From the cell containing the given text, extract its center point as [x, y] coordinate. 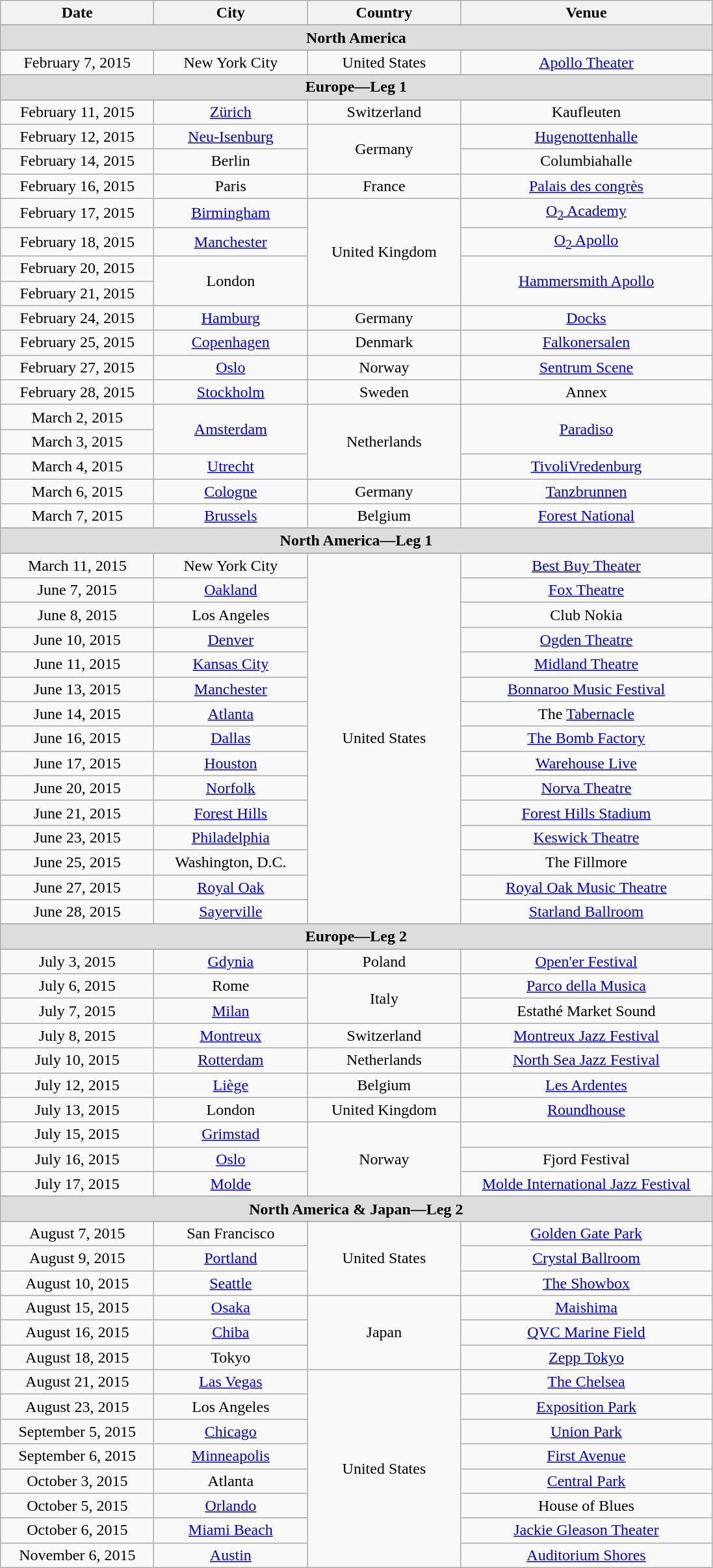
Kaufleuten [586, 112]
Auditorium Shores [586, 1555]
Kansas City [231, 664]
Norva Theatre [586, 788]
July 6, 2015 [77, 986]
Copenhagen [231, 343]
July 16, 2015 [77, 1159]
Sayerville [231, 912]
July 8, 2015 [77, 1036]
June 11, 2015 [77, 664]
February 24, 2015 [77, 318]
Molde International Jazz Festival [586, 1184]
Houston [231, 763]
July 7, 2015 [77, 1011]
Roundhouse [586, 1110]
August 21, 2015 [77, 1382]
March 2, 2015 [77, 417]
February 14, 2015 [77, 161]
July 15, 2015 [77, 1134]
June 27, 2015 [77, 887]
March 7, 2015 [77, 516]
June 10, 2015 [77, 640]
Orlando [231, 1506]
June 7, 2015 [77, 590]
June 28, 2015 [77, 912]
Golden Gate Park [586, 1233]
Tanzbrunnen [586, 491]
Neu-Isenburg [231, 137]
Tokyo [231, 1357]
Open'er Festival [586, 961]
Gdynia [231, 961]
Montreux Jazz Festival [586, 1036]
June 8, 2015 [77, 615]
Norfolk [231, 788]
Estathé Market Sound [586, 1011]
Midland Theatre [586, 664]
Montreux [231, 1036]
Poland [384, 961]
TivoliVredenburg [586, 466]
Forest Hills [231, 813]
Les Ardentes [586, 1085]
February 17, 2015 [77, 213]
Rotterdam [231, 1060]
March 3, 2015 [77, 441]
July 10, 2015 [77, 1060]
North Sea Jazz Festival [586, 1060]
The Tabernacle [586, 714]
Crystal Ballroom [586, 1258]
First Avenue [586, 1456]
February 20, 2015 [77, 268]
November 6, 2015 [77, 1555]
August 7, 2015 [77, 1233]
Milan [231, 1011]
The Fillmore [586, 862]
Berlin [231, 161]
Chicago [231, 1431]
Keswick Theatre [586, 837]
Seattle [231, 1283]
August 15, 2015 [77, 1308]
Hamburg [231, 318]
Ogden Theatre [586, 640]
June 13, 2015 [77, 689]
March 4, 2015 [77, 466]
Grimstad [231, 1134]
Jackie Gleason Theater [586, 1530]
City [231, 13]
San Francisco [231, 1233]
Chiba [231, 1333]
North America & Japan—Leg 2 [356, 1209]
QVC Marine Field [586, 1333]
February 7, 2015 [77, 62]
Falkonersalen [586, 343]
June 14, 2015 [77, 714]
March 11, 2015 [77, 566]
Club Nokia [586, 615]
Europe—Leg 2 [356, 937]
Japan [384, 1333]
February 12, 2015 [77, 137]
Brussels [231, 516]
June 25, 2015 [77, 862]
February 11, 2015 [77, 112]
Fox Theatre [586, 590]
June 23, 2015 [77, 837]
Columbiahalle [586, 161]
February 16, 2015 [77, 186]
July 13, 2015 [77, 1110]
Zepp Tokyo [586, 1357]
June 21, 2015 [77, 813]
July 17, 2015 [77, 1184]
March 6, 2015 [77, 491]
October 5, 2015 [77, 1506]
O2 Academy [586, 213]
Rome [231, 986]
February 18, 2015 [77, 242]
September 6, 2015 [77, 1456]
Minneapolis [231, 1456]
Best Buy Theater [586, 566]
Miami Beach [231, 1530]
Cologne [231, 491]
Royal Oak [231, 887]
Oakland [231, 590]
Hugenottenhalle [586, 137]
Philadelphia [231, 837]
Italy [384, 999]
February 21, 2015 [77, 293]
The Chelsea [586, 1382]
Annex [586, 392]
Birmingham [231, 213]
Union Park [586, 1431]
Apollo Theater [586, 62]
Denver [231, 640]
Sentrum Scene [586, 367]
June 16, 2015 [77, 738]
Molde [231, 1184]
Fjord Festival [586, 1159]
August 23, 2015 [77, 1407]
October 6, 2015 [77, 1530]
Denmark [384, 343]
France [384, 186]
Zürich [231, 112]
February 27, 2015 [77, 367]
North America [356, 38]
Hammersmith Apollo [586, 281]
Warehouse Live [586, 763]
The Bomb Factory [586, 738]
Parco della Musica [586, 986]
Osaka [231, 1308]
Amsterdam [231, 429]
Liège [231, 1085]
O2 Apollo [586, 242]
Central Park [586, 1481]
Country [384, 13]
Paris [231, 186]
August 10, 2015 [77, 1283]
Maishima [586, 1308]
Date [77, 13]
House of Blues [586, 1506]
Starland Ballroom [586, 912]
Bonnaroo Music Festival [586, 689]
Austin [231, 1555]
Venue [586, 13]
June 17, 2015 [77, 763]
June 20, 2015 [77, 788]
Europe—Leg 1 [356, 87]
August 16, 2015 [77, 1333]
Washington, D.C. [231, 862]
Sweden [384, 392]
July 3, 2015 [77, 961]
July 12, 2015 [77, 1085]
Las Vegas [231, 1382]
October 3, 2015 [77, 1481]
Docks [586, 318]
Exposition Park [586, 1407]
August 9, 2015 [77, 1258]
North America—Leg 1 [356, 541]
February 25, 2015 [77, 343]
September 5, 2015 [77, 1431]
Palais des congrès [586, 186]
Forest Hills Stadium [586, 813]
Forest National [586, 516]
Stockholm [231, 392]
The Showbox [586, 1283]
August 18, 2015 [77, 1357]
February 28, 2015 [77, 392]
Royal Oak Music Theatre [586, 887]
Dallas [231, 738]
Portland [231, 1258]
Paradiso [586, 429]
Utrecht [231, 466]
